From the cell containing the given text, extract its center point as (X, Y) coordinate. 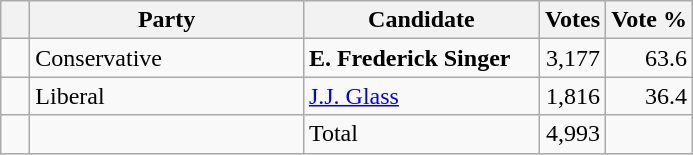
Party (167, 20)
3,177 (572, 58)
Vote % (650, 20)
1,816 (572, 96)
4,993 (572, 134)
J.J. Glass (421, 96)
E. Frederick Singer (421, 58)
Candidate (421, 20)
Liberal (167, 96)
63.6 (650, 58)
Conservative (167, 58)
36.4 (650, 96)
Total (421, 134)
Votes (572, 20)
